Scan for the cell matching the given text and deliver its (X, Y) coordinate at center. 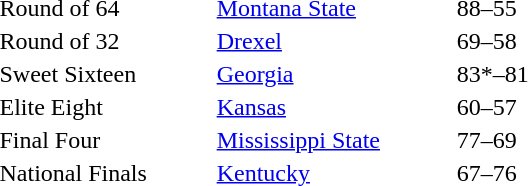
Mississippi State (334, 140)
Drexel (334, 41)
Kansas (334, 107)
Georgia (334, 74)
